Capture the cell that displays the provided text and extract its [X, Y] central coordinate. 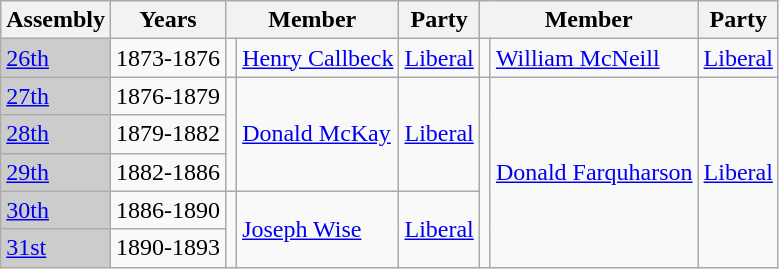
31st [56, 248]
30th [56, 210]
27th [56, 96]
Joseph Wise [318, 229]
1876-1879 [168, 96]
28th [56, 134]
1879-1882 [168, 134]
1873-1876 [168, 58]
26th [56, 58]
1882-1886 [168, 172]
1886-1890 [168, 210]
29th [56, 172]
Henry Callbeck [318, 58]
Donald Farquharson [594, 172]
Years [168, 20]
William McNeill [594, 58]
Assembly [56, 20]
Donald McKay [318, 134]
1890-1893 [168, 248]
